Extract the (x, y) coordinate from the center of the cell holding the provided text.  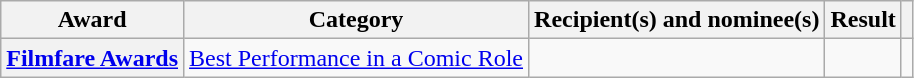
Category (356, 20)
Award (92, 20)
Result (863, 20)
Best Performance in a Comic Role (356, 58)
Recipient(s) and nominee(s) (677, 20)
Filmfare Awards (92, 58)
